Scan for the cell matching the given text and deliver its (X, Y) coordinate at center. 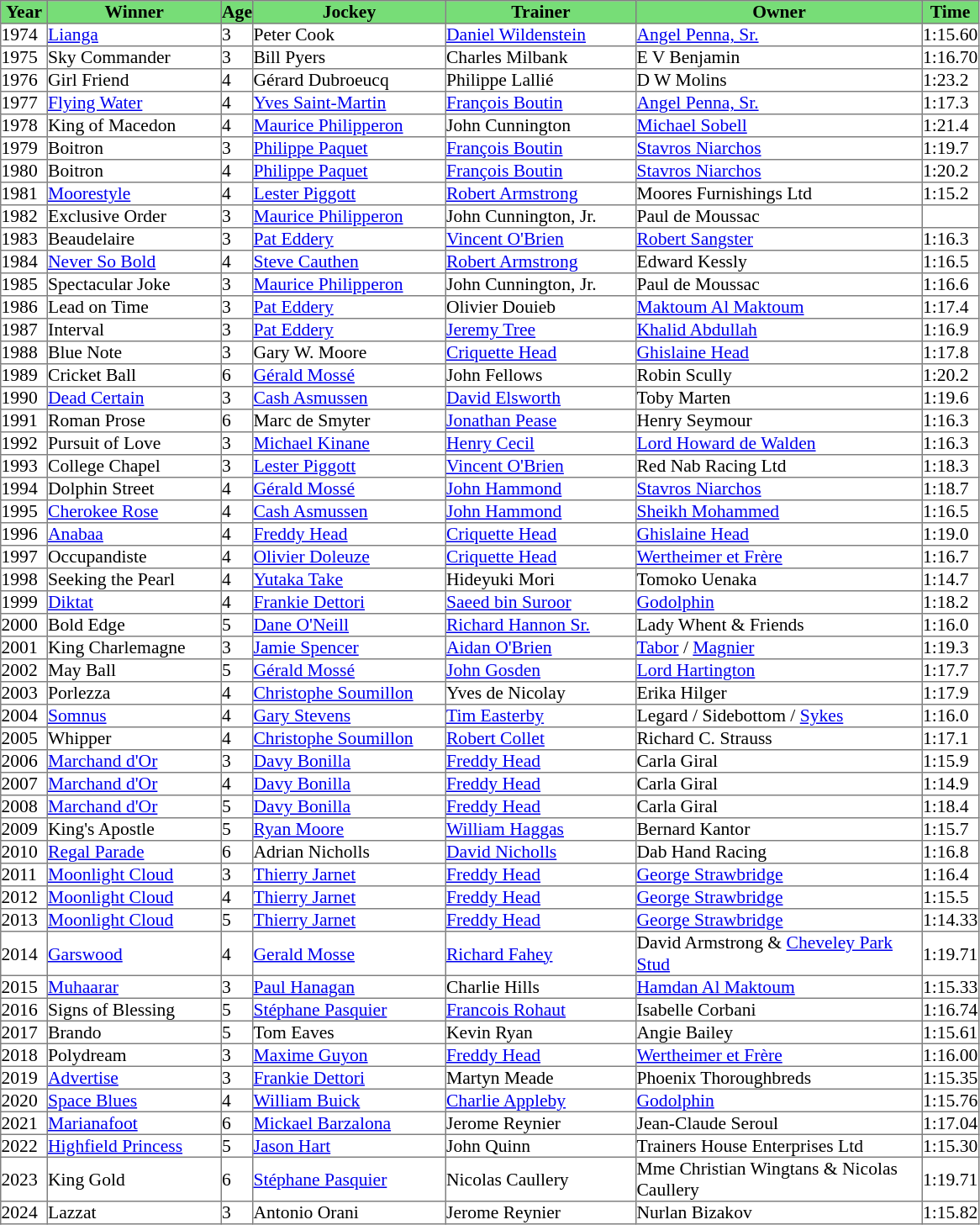
Dead Certain (134, 399)
1981 (24, 193)
Robin Scully (779, 375)
Hideyuki Mori (540, 580)
Michael Sobell (779, 126)
Lady Whent & Friends (779, 626)
Gerald Mosse (350, 953)
1995 (24, 511)
1:18.3 (950, 466)
Bold Edge (134, 626)
1:14.33 (950, 920)
Trainers House Enterprises Ltd (779, 1145)
Richard Fahey (540, 953)
1982 (24, 217)
Erika Hilger (779, 693)
John Fellows (540, 375)
Martyn Meade (540, 1078)
Steve Cauthen (350, 262)
2018 (24, 1054)
Anabaa (134, 535)
Bernard Kantor (779, 829)
Highfield Princess (134, 1145)
William Buick (350, 1100)
2021 (24, 1123)
Gérard Dubroeucq (350, 81)
Porlezza (134, 693)
2007 (24, 784)
Robert Sangster (779, 239)
Diktat (134, 602)
2003 (24, 693)
Charles Milbank (540, 57)
Adrian Nicholls (350, 853)
2017 (24, 1032)
Dolphin Street (134, 489)
1976 (24, 81)
1:18.4 (950, 807)
Legard / Sidebottom / Sykes (779, 716)
Ryan Moore (350, 829)
Tabor / Magnier (779, 647)
1:18.7 (950, 489)
Roman Prose (134, 420)
2014 (24, 953)
2013 (24, 920)
Jonathan Pease (540, 420)
Gary W. Moore (350, 353)
Marc de Smyter (350, 420)
Tim Easterby (540, 716)
1:15.76 (950, 1100)
1974 (24, 35)
1:16.9 (950, 330)
Flying Water (134, 103)
1:19.0 (950, 535)
Charlie Hills (540, 987)
William Haggas (540, 829)
Sky Commander (134, 57)
1:16.74 (950, 1009)
1991 (24, 420)
1:16.4 (950, 874)
1:15.30 (950, 1145)
1:21.4 (950, 126)
Richard C. Strauss (779, 738)
Lianga (134, 35)
Nurlan Bizakov (779, 1212)
Year (24, 12)
Angie Bailey (779, 1032)
2004 (24, 716)
1:15.7 (950, 829)
2009 (24, 829)
2005 (24, 738)
Never So Bold (134, 262)
D W Molins (779, 81)
Beaudelaire (134, 239)
1989 (24, 375)
King's Apostle (134, 829)
Blue Note (134, 353)
Spectacular Joke (134, 284)
2019 (24, 1078)
Jockey (350, 12)
2024 (24, 1212)
Mme Christian Wingtans & Nicolas Caullery (779, 1179)
Yves de Nicolay (540, 693)
1:15.82 (950, 1212)
Jamie Spencer (350, 647)
1985 (24, 284)
Phoenix Thoroughbreds (779, 1078)
Charlie Appleby (540, 1100)
Khalid Abdullah (779, 330)
Peter Cook (350, 35)
Hamdan Al Maktoum (779, 987)
1:15.61 (950, 1032)
1998 (24, 580)
1:19.6 (950, 399)
John Quinn (540, 1145)
Olivier Douieb (540, 308)
Lord Howard de Walden (779, 444)
John Cunnington (540, 126)
2010 (24, 853)
Winner (134, 12)
Francois Rohaut (540, 1009)
1978 (24, 126)
1992 (24, 444)
Nicolas Caullery (540, 1179)
1987 (24, 330)
E V Benjamin (779, 57)
Aidan O'Brien (540, 647)
1977 (24, 103)
Yves Saint-Martin (350, 103)
Moores Furnishings Ltd (779, 193)
Mickael Barzalona (350, 1123)
David Elsworth (540, 399)
Owner (779, 12)
1:16.00 (950, 1054)
Lead on Time (134, 308)
1:17.7 (950, 671)
1996 (24, 535)
2001 (24, 647)
1:16.6 (950, 284)
2015 (24, 987)
Somnus (134, 716)
Red Nab Racing Ltd (779, 466)
Lazzat (134, 1212)
1:14.7 (950, 580)
Henry Seymour (779, 420)
Brando (134, 1032)
Cherokee Rose (134, 511)
Maxime Guyon (350, 1054)
Occupandiste (134, 557)
2006 (24, 762)
Advertise (134, 1078)
Regal Parade (134, 853)
2012 (24, 898)
Kevin Ryan (540, 1032)
1:17.1 (950, 738)
Yutaka Take (350, 580)
Isabelle Corbani (779, 1009)
1975 (24, 57)
1979 (24, 148)
Garswood (134, 953)
Tom Eaves (350, 1032)
1:16.70 (950, 57)
Henry Cecil (540, 444)
Pursuit of Love (134, 444)
Interval (134, 330)
King Gold (134, 1179)
2008 (24, 807)
1:15.9 (950, 762)
1:16.7 (950, 557)
Philippe Lallié (540, 81)
Bill Pyers (350, 57)
David Armstrong & Cheveley Park Stud (779, 953)
Signs of Blessing (134, 1009)
Jason Hart (350, 1145)
1:15.60 (950, 35)
1:17.4 (950, 308)
1:17.3 (950, 103)
College Chapel (134, 466)
Sheikh Mohammed (779, 511)
1994 (24, 489)
King Charlemagne (134, 647)
1988 (24, 353)
1:15.2 (950, 193)
Marianafoot (134, 1123)
1:23.2 (950, 81)
1:15.35 (950, 1078)
Robert Collet (540, 738)
Michael Kinane (350, 444)
1984 (24, 262)
Polydream (134, 1054)
Paul Hanagan (350, 987)
Dab Hand Racing (779, 853)
Daniel Wildenstein (540, 35)
1:15.33 (950, 987)
1:17.04 (950, 1123)
Girl Friend (134, 81)
1990 (24, 399)
King of Macedon (134, 126)
David Nicholls (540, 853)
2023 (24, 1179)
Edward Kessly (779, 262)
Dane O'Neill (350, 626)
Tomoko Uenaka (779, 580)
Lord Hartington (779, 671)
Saeed bin Suroor (540, 602)
1:14.9 (950, 784)
Trainer (540, 12)
2016 (24, 1009)
Richard Hannon Sr. (540, 626)
Moorestyle (134, 193)
1:15.5 (950, 898)
2000 (24, 626)
1:19.3 (950, 647)
Exclusive Order (134, 217)
May Ball (134, 671)
1:18.2 (950, 602)
Olivier Doleuze (350, 557)
1980 (24, 172)
1:17.8 (950, 353)
1:19.7 (950, 148)
1997 (24, 557)
Maktoum Al Maktoum (779, 308)
1999 (24, 602)
John Gosden (540, 671)
Jean-Claude Seroul (779, 1123)
Space Blues (134, 1100)
Gary Stevens (350, 716)
Age (237, 12)
2011 (24, 874)
2002 (24, 671)
1986 (24, 308)
Time (950, 12)
2022 (24, 1145)
1:17.9 (950, 693)
1993 (24, 466)
2020 (24, 1100)
1983 (24, 239)
Jeremy Tree (540, 330)
Muhaarar (134, 987)
Toby Marten (779, 399)
1:16.8 (950, 853)
Cricket Ball (134, 375)
Seeking the Pearl (134, 580)
Antonio Orani (350, 1212)
Whipper (134, 738)
